Identify which cell holds the provided text, then report its (x, y) central coordinate. 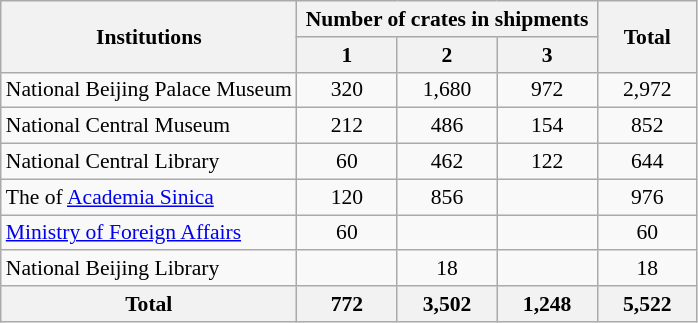
120 (347, 197)
National Central Museum (149, 126)
Ministry of Foreign Affairs (149, 233)
1 (347, 55)
3,502 (447, 304)
486 (447, 126)
5,522 (647, 304)
1,680 (447, 90)
644 (647, 162)
462 (447, 162)
976 (647, 197)
2,972 (647, 90)
3 (547, 55)
320 (347, 90)
The of Academia Sinica (149, 197)
National Beijing Library (149, 269)
2 (447, 55)
852 (647, 126)
122 (547, 162)
212 (347, 126)
Number of crates in shipments (447, 19)
856 (447, 197)
154 (547, 126)
National Beijing Palace Museum (149, 90)
772 (347, 304)
1,248 (547, 304)
972 (547, 90)
Institutions (149, 36)
National Central Library (149, 162)
